Provide the (X, Y) coordinate of the cell's center where the given text is located.  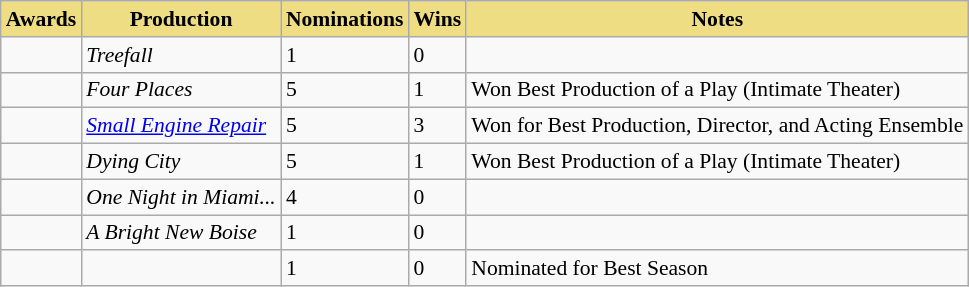
Wins (438, 19)
A Bright New Boise (181, 233)
Nominations (345, 19)
Nominated for Best Season (717, 269)
Awards (41, 19)
Four Places (181, 90)
Production (181, 19)
One Night in Miami... (181, 197)
3 (438, 126)
Dying City (181, 162)
Small Engine Repair (181, 126)
Won for Best Production, Director, and Acting Ensemble (717, 126)
4 (345, 197)
Treefall (181, 55)
Notes (717, 19)
